Return [X, Y] of the center of cell containing provided text 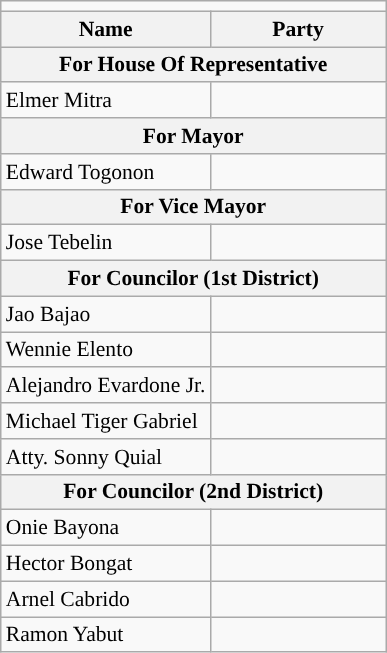
Edward Togonon [106, 172]
Jao Bajao [106, 314]
Hector Bongat [106, 564]
Michael Tiger Gabriel [106, 421]
Onie Bayona [106, 528]
Arnel Cabrido [106, 599]
Name [106, 29]
For Councilor (2nd District) [194, 492]
Jose Tebelin [106, 243]
Elmer Mitra [106, 101]
Ramon Yabut [106, 635]
Wennie Elento [106, 350]
Alejandro Evardone Jr. [106, 386]
For Councilor (1st District) [194, 279]
For Vice Mayor [194, 207]
Atty. Sonny Quial [106, 457]
Party [298, 29]
For Mayor [194, 136]
For House Of Representative [194, 65]
